Output the [x, y] coordinate of the center of the cell containing the given text.  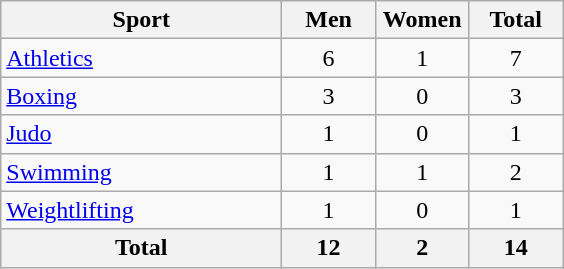
Men [329, 20]
14 [516, 248]
Weightlifting [142, 210]
Swimming [142, 172]
Boxing [142, 96]
Sport [142, 20]
Women [422, 20]
7 [516, 58]
6 [329, 58]
Athletics [142, 58]
12 [329, 248]
Judo [142, 134]
